Locate the cell with the specified text and output its (x, y) center coordinate. 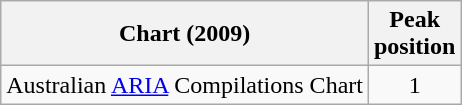
Peakposition (414, 34)
1 (414, 85)
Australian ARIA Compilations Chart (185, 85)
Chart (2009) (185, 34)
